Return (x, y) of the center of cell containing provided text 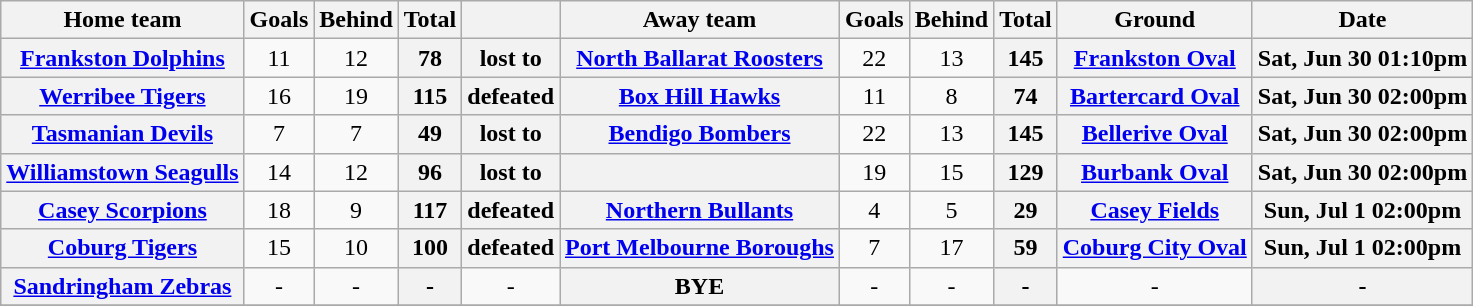
9 (356, 210)
Sandringham Zebras (122, 286)
BYE (700, 286)
Sat, Jun 30 01:10pm (1362, 58)
74 (1026, 96)
Casey Fields (1154, 210)
Burbank Oval (1154, 172)
Bartercard Oval (1154, 96)
Werribee Tigers (122, 96)
14 (279, 172)
Bellerive Oval (1154, 134)
Bendigo Bombers (700, 134)
Frankston Oval (1154, 58)
Frankston Dolphins (122, 58)
59 (1026, 248)
Port Melbourne Boroughs (700, 248)
Home team (122, 20)
96 (430, 172)
4 (874, 210)
8 (951, 96)
Box Hill Hawks (700, 96)
Date (1362, 20)
18 (279, 210)
117 (430, 210)
115 (430, 96)
29 (1026, 210)
Tasmanian Devils (122, 134)
10 (356, 248)
17 (951, 248)
5 (951, 210)
129 (1026, 172)
Away team (700, 20)
Coburg City Oval (1154, 248)
Northern Bullants (700, 210)
78 (430, 58)
Ground (1154, 20)
North Ballarat Roosters (700, 58)
Casey Scorpions (122, 210)
100 (430, 248)
Williamstown Seagulls (122, 172)
16 (279, 96)
49 (430, 134)
Coburg Tigers (122, 248)
